Output the [X, Y] coordinate of the center of the cell containing the given text.  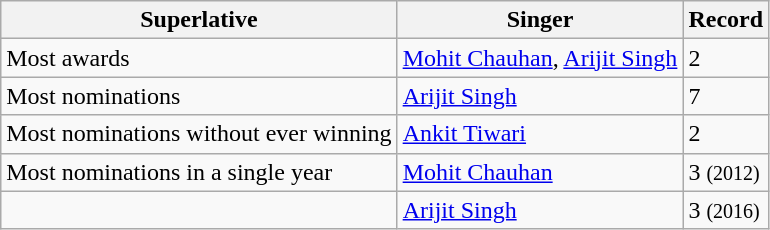
Singer [540, 20]
Ankit Tiwari [540, 134]
Record [726, 20]
3 (2012) [726, 172]
Most nominations without ever winning [199, 134]
Most nominations [199, 96]
Mohit Chauhan, Arijit Singh [540, 58]
Mohit Chauhan [540, 172]
Most nominations in a single year [199, 172]
7 [726, 96]
Superlative [199, 20]
3 (2016) [726, 210]
Most awards [199, 58]
